From the cell containing the given text, extract its center point as [X, Y] coordinate. 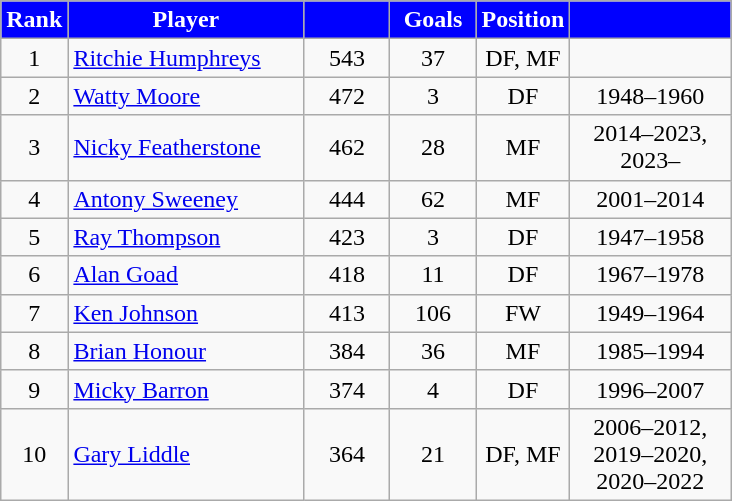
462 [347, 148]
1948–1960 [650, 96]
Goals [433, 20]
Alan Goad [186, 275]
8 [34, 351]
444 [347, 199]
28 [433, 148]
9 [34, 389]
Micky Barron [186, 389]
2014–2023, 2023– [650, 148]
1967–1978 [650, 275]
Ritchie Humphreys [186, 58]
7 [34, 313]
6 [34, 275]
1947–1958 [650, 237]
Player [186, 20]
Ken Johnson [186, 313]
10 [34, 454]
Antony Sweeney [186, 199]
11 [433, 275]
Nicky Featherstone [186, 148]
543 [347, 58]
Watty Moore [186, 96]
2001–2014 [650, 199]
1996–2007 [650, 389]
1 [34, 58]
5 [34, 237]
413 [347, 313]
106 [433, 313]
472 [347, 96]
Rank [34, 20]
2006–2012, 2019–2020, 2020–2022 [650, 454]
Brian Honour [186, 351]
364 [347, 454]
37 [433, 58]
384 [347, 351]
Position [523, 20]
418 [347, 275]
62 [433, 199]
1949–1964 [650, 313]
36 [433, 351]
1985–1994 [650, 351]
374 [347, 389]
Ray Thompson [186, 237]
FW [523, 313]
Gary Liddle [186, 454]
423 [347, 237]
21 [433, 454]
2 [34, 96]
